Capture the cell that displays the provided text and extract its (X, Y) central coordinate. 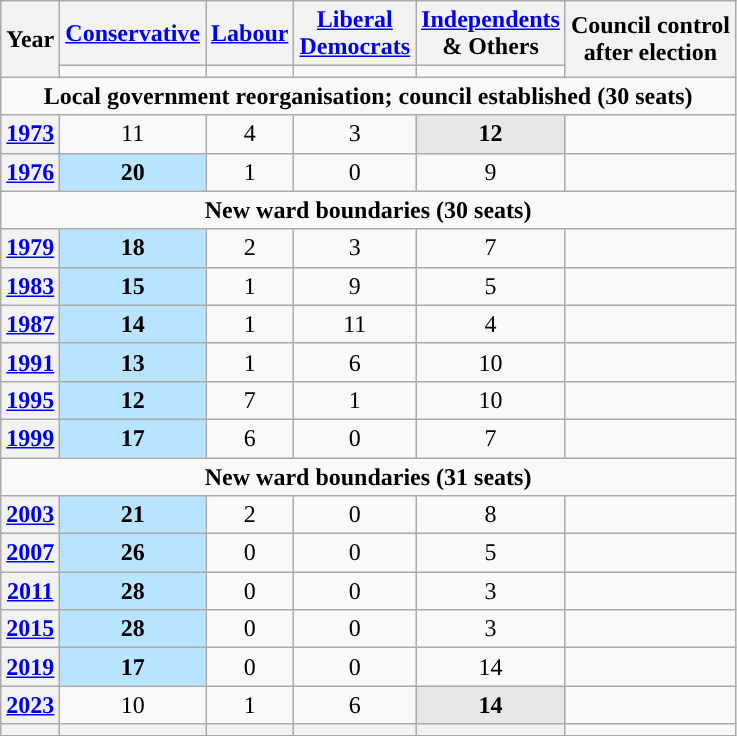
1979 (30, 248)
1991 (30, 362)
26 (133, 553)
2019 (30, 667)
Liberal Democrats (355, 34)
2011 (30, 591)
Independents& Others (491, 34)
Conservative (133, 34)
20 (133, 172)
2023 (30, 705)
1987 (30, 324)
New ward boundaries (31 seats) (368, 477)
8 (491, 515)
Local government reorganisation; council established (30 seats) (368, 96)
1976 (30, 172)
Year (30, 39)
1999 (30, 438)
1983 (30, 286)
Labour (250, 34)
13 (133, 362)
2003 (30, 515)
21 (133, 515)
New ward boundaries (30 seats) (368, 210)
1995 (30, 400)
1973 (30, 134)
2007 (30, 553)
18 (133, 248)
2015 (30, 629)
Council controlafter election (650, 39)
15 (133, 286)
